Detect which cell encompasses the target text, then output its (X, Y) center coordinate. 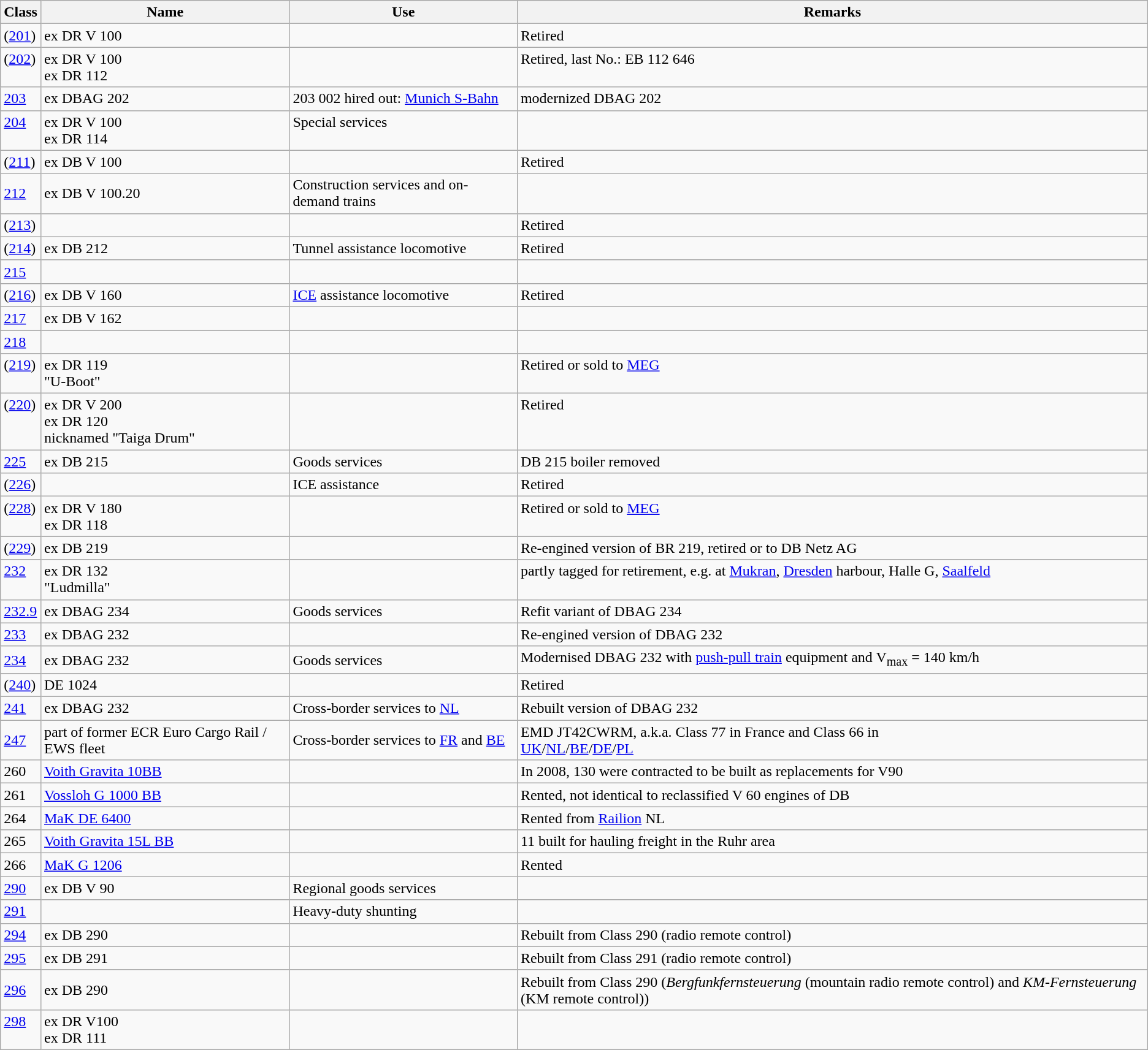
part of former ECR Euro Cargo Rail / EWS fleet (164, 740)
Special services (404, 130)
ex DR V 100 (164, 36)
ex DR 132"Ludmilla" (164, 580)
DB 215 boiler removed (832, 462)
EMD JT42CWRM, a.k.a. Class 77 in France and Class 66 inUK/NL/BE/DE/PL (832, 740)
Construction services and on-demand trains (404, 194)
261 (21, 795)
204 (21, 130)
Tunnel assistance locomotive (404, 248)
Rebuilt version of DBAG 232 (832, 709)
215 (21, 272)
ex DB 212 (164, 248)
Refit variant of DBAG 234 (832, 611)
Name (164, 12)
Rented, not identical to reclassified V 60 engines of DB (832, 795)
298 (21, 1030)
ex DR V 180ex DR 118 (164, 516)
Modernised DBAG 232 with push-pull train equipment and Vmax = 140 km/h (832, 660)
MaK G 1206 (164, 865)
In 2008, 130 were contracted to be built as replacements for V90 (832, 772)
291 (21, 911)
(213) (21, 225)
(228) (21, 516)
294 (21, 935)
233 (21, 634)
partly tagged for retirement, e.g. at Mukran, Dresden harbour, Halle G, Saalfeld (832, 580)
ex DR V 200ex DR 120nicknamed "Taiga Drum" (164, 422)
Heavy-duty shunting (404, 911)
Class (21, 12)
ex DR V100ex DR 111 (164, 1030)
212 (21, 194)
(226) (21, 485)
247 (21, 740)
ex DB V 100.20 (164, 194)
225 (21, 462)
296 (21, 989)
ex DB 291 (164, 958)
ex DB V 90 (164, 888)
(214) (21, 248)
Use (404, 12)
203 (21, 99)
Rented (832, 865)
ex DBAG 202 (164, 99)
234 (21, 660)
(211) (21, 162)
Rebuilt from Class 290 (Bergfunkfernsteuerung (mountain radio remote control) and KM-Fernsteuerung (KM remote control)) (832, 989)
ex DB V 162 (164, 318)
Cross-border services to FR and BE (404, 740)
232.9 (21, 611)
203 002 hired out: Munich S-Bahn (404, 99)
DE 1024 (164, 685)
ex DB 215 (164, 462)
Re-engined version of DBAG 232 (832, 634)
264 (21, 818)
(229) (21, 548)
ex DR V 100ex DR 112 (164, 67)
217 (21, 318)
241 (21, 709)
ex DR 119"U-Boot" (164, 374)
(219) (21, 374)
Cross-border services to NL (404, 709)
Retired, last No.: EB 112 646 (832, 67)
Rebuilt from Class 290 (radio remote control) (832, 935)
(240) (21, 685)
ex DB 219 (164, 548)
266 (21, 865)
Regional goods services (404, 888)
218 (21, 341)
11 built for hauling freight in the Ruhr area (832, 842)
265 (21, 842)
Voith Gravita 10BB (164, 772)
modernized DBAG 202 (832, 99)
232 (21, 580)
ex DB V 100 (164, 162)
Remarks (832, 12)
290 (21, 888)
260 (21, 772)
ICE assistance (404, 485)
Rebuilt from Class 291 (radio remote control) (832, 958)
Rented from Railion NL (832, 818)
(202) (21, 67)
295 (21, 958)
(220) (21, 422)
Vossloh G 1000 BB (164, 795)
MaK DE 6400 (164, 818)
ex DBAG 234 (164, 611)
ex DB V 160 (164, 295)
(201) (21, 36)
(216) (21, 295)
Re-engined version of BR 219, retired or to DB Netz AG (832, 548)
Voith Gravita 15L BB (164, 842)
ex DR V 100ex DR 114 (164, 130)
ICE assistance locomotive (404, 295)
